Return [X, Y] of the center of cell containing provided text 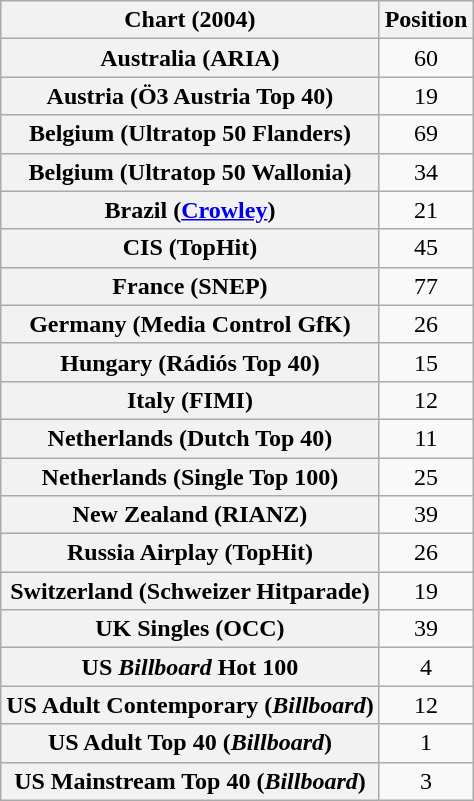
34 [426, 172]
Netherlands (Single Top 100) [190, 477]
UK Singles (OCC) [190, 629]
US Adult Top 40 (Billboard) [190, 743]
Austria (Ö3 Austria Top 40) [190, 96]
11 [426, 438]
45 [426, 248]
Netherlands (Dutch Top 40) [190, 438]
Italy (FIMI) [190, 400]
Hungary (Rádiós Top 40) [190, 362]
Switzerland (Schweizer Hitparade) [190, 591]
Russia Airplay (TopHit) [190, 553]
US Adult Contemporary (Billboard) [190, 705]
4 [426, 667]
15 [426, 362]
France (SNEP) [190, 286]
New Zealand (RIANZ) [190, 515]
Germany (Media Control GfK) [190, 324]
1 [426, 743]
77 [426, 286]
Australia (ARIA) [190, 58]
US Billboard Hot 100 [190, 667]
Belgium (Ultratop 50 Flanders) [190, 134]
Belgium (Ultratop 50 Wallonia) [190, 172]
Brazil (Crowley) [190, 210]
60 [426, 58]
US Mainstream Top 40 (Billboard) [190, 781]
69 [426, 134]
Position [426, 20]
25 [426, 477]
3 [426, 781]
21 [426, 210]
Chart (2004) [190, 20]
CIS (TopHit) [190, 248]
